Provide the (x, y) coordinate of the cell's center where the given text is located.  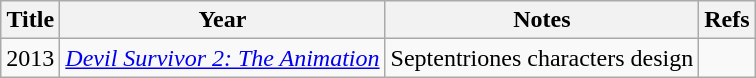
Septentriones characters design (542, 58)
Year (222, 20)
Devil Survivor 2: The Animation (222, 58)
Refs (727, 20)
Title (30, 20)
2013 (30, 58)
Notes (542, 20)
